Find where the given text appears and provide that cell's center as (X, Y) coordinate. 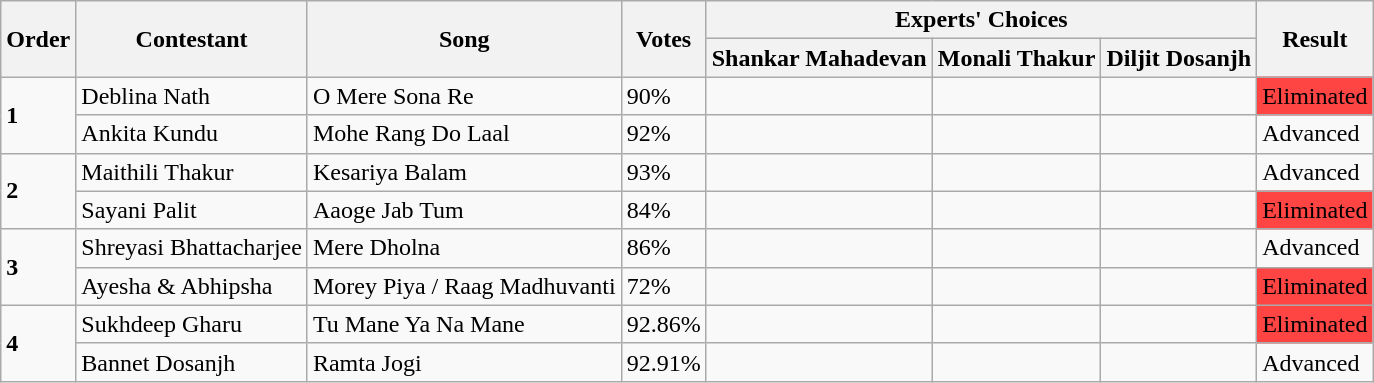
Aaoge Jab Tum (464, 210)
Mere Dholna (464, 248)
93% (664, 172)
Deblina Nath (192, 96)
Shreyasi Bhattacharjee (192, 248)
Sukhdeep Gharu (192, 324)
Maithili Thakur (192, 172)
Shankar Mahadevan (819, 58)
O Mere Sona Re (464, 96)
Votes (664, 39)
Diljit Dosanjh (1179, 58)
Order (38, 39)
Tu Mane Ya Na Mane (464, 324)
Mohe Rang Do Laal (464, 134)
Song (464, 39)
72% (664, 286)
86% (664, 248)
Kesariya Balam (464, 172)
Contestant (192, 39)
Experts' Choices (981, 20)
1 (38, 115)
92.91% (664, 362)
92.86% (664, 324)
Morey Piya / Raag Madhuvanti (464, 286)
Sayani Palit (192, 210)
Result (1315, 39)
Ayesha & Abhipsha (192, 286)
92% (664, 134)
84% (664, 210)
3 (38, 267)
Ankita Kundu (192, 134)
90% (664, 96)
4 (38, 343)
Monali Thakur (1016, 58)
Bannet Dosanjh (192, 362)
2 (38, 191)
Ramta Jogi (464, 362)
